Scan for the cell matching the given text and deliver its (X, Y) coordinate at center. 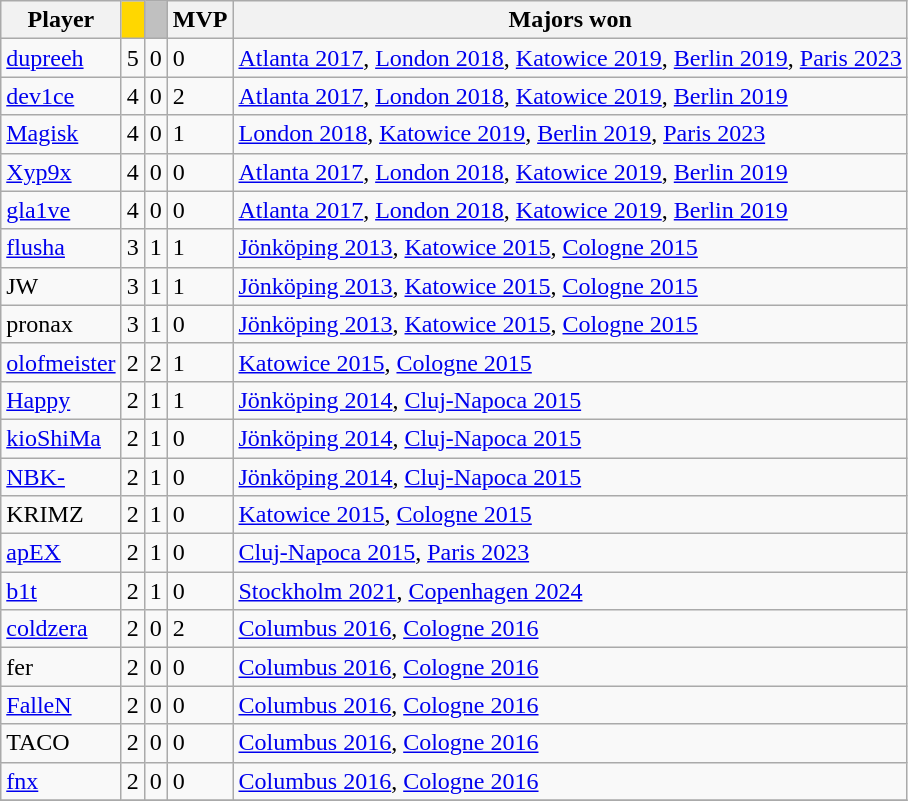
FalleN (61, 705)
gla1ve (61, 210)
Majors won (570, 20)
Cluj-Napoca 2015, Paris 2023 (570, 553)
Stockholm 2021, Copenhagen 2024 (570, 591)
MVP (200, 20)
olofmeister (61, 362)
5 (132, 58)
flusha (61, 248)
b1t (61, 591)
Xyp9x (61, 172)
TACO (61, 743)
London 2018, Katowice 2019, Berlin 2019, Paris 2023 (570, 134)
KRIMZ (61, 515)
apEX (61, 553)
JW (61, 286)
coldzera (61, 629)
dupreeh (61, 58)
fer (61, 667)
Magisk (61, 134)
Atlanta 2017, London 2018, Katowice 2019, Berlin 2019, Paris 2023 (570, 58)
NBK- (61, 477)
fnx (61, 781)
pronax (61, 324)
Player (61, 20)
dev1ce (61, 96)
Happy (61, 400)
kioShiMa (61, 438)
